Provide the (x, y) coordinate of the cell's center where the given text is located.  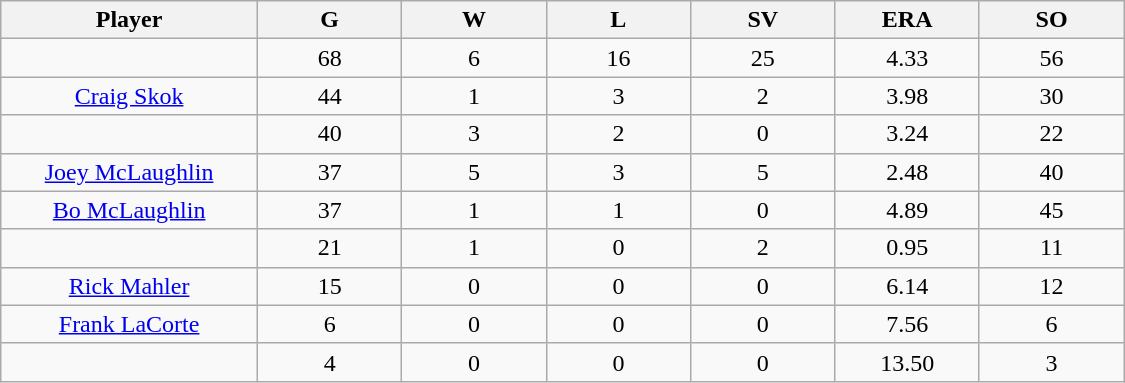
3.24 (907, 134)
0.95 (907, 248)
11 (1052, 248)
16 (618, 58)
30 (1052, 96)
21 (329, 248)
Joey McLaughlin (130, 172)
SO (1052, 20)
SV (763, 20)
15 (329, 286)
W (474, 20)
45 (1052, 210)
4.89 (907, 210)
25 (763, 58)
68 (329, 58)
4 (329, 362)
2.48 (907, 172)
G (329, 20)
Bo McLaughlin (130, 210)
6.14 (907, 286)
7.56 (907, 324)
L (618, 20)
13.50 (907, 362)
Craig Skok (130, 96)
Frank LaCorte (130, 324)
4.33 (907, 58)
56 (1052, 58)
Player (130, 20)
44 (329, 96)
22 (1052, 134)
Rick Mahler (130, 286)
12 (1052, 286)
ERA (907, 20)
3.98 (907, 96)
